Extract the [x, y] coordinate from the center of the cell holding the provided text.  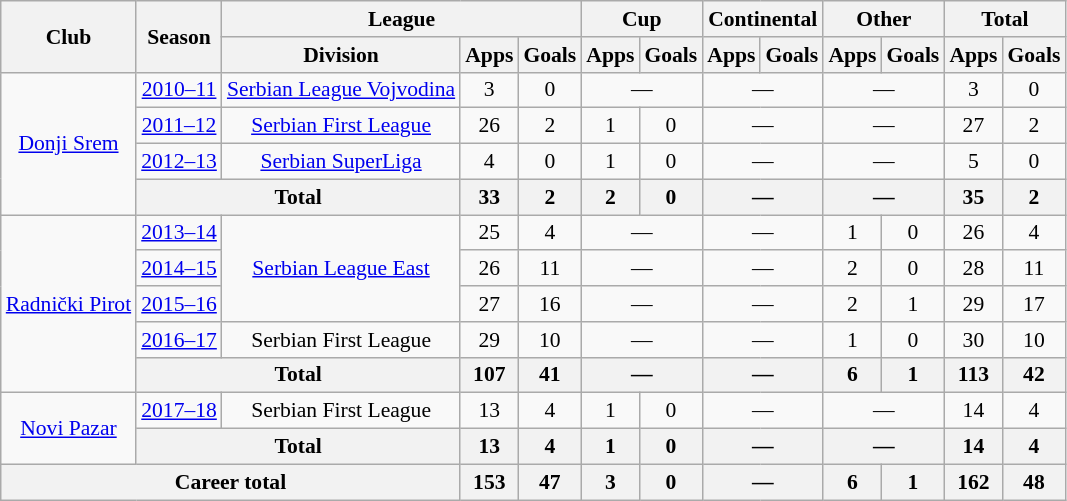
153 [489, 482]
42 [1034, 375]
Donji Srem [68, 143]
Radnički Pirot [68, 304]
2014–15 [179, 269]
107 [489, 375]
2012–13 [179, 162]
5 [973, 162]
Continental [762, 19]
Club [68, 36]
17 [1034, 304]
2010–11 [179, 90]
Season [179, 36]
48 [1034, 482]
2013–14 [179, 233]
Serbian League East [341, 268]
Other [884, 19]
113 [973, 375]
Serbian SuperLiga [341, 162]
Cup [642, 19]
2017–18 [179, 411]
2015–16 [179, 304]
2016–17 [179, 340]
Division [341, 55]
30 [973, 340]
35 [973, 197]
41 [550, 375]
162 [973, 482]
28 [973, 269]
Novi Pazar [68, 428]
League [402, 19]
25 [489, 233]
47 [550, 482]
Career total [230, 482]
33 [489, 197]
16 [550, 304]
Serbian League Vojvodina [341, 90]
2011–12 [179, 126]
